Pinpoint the cell where the given text exists, returning its [X, Y] midpoint coordinate. 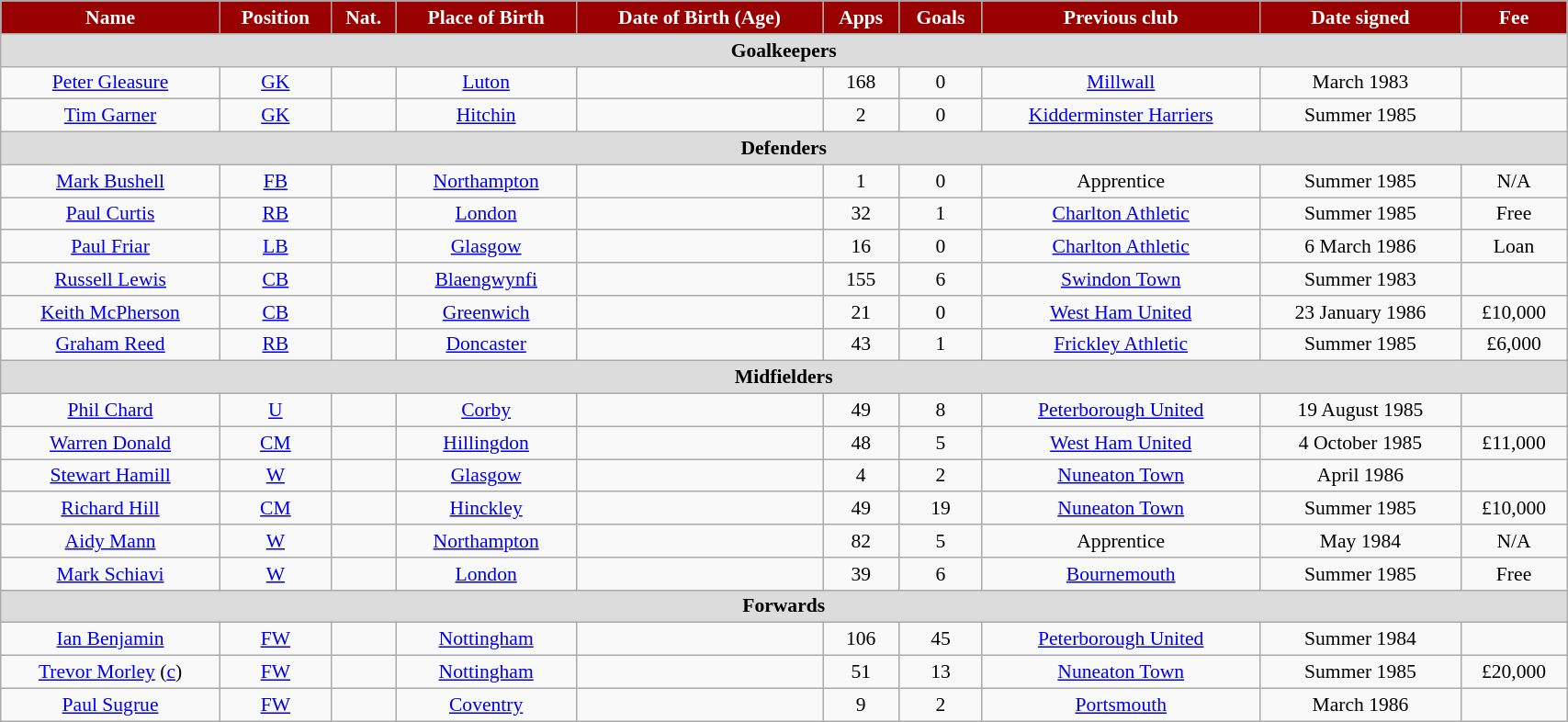
£11,000 [1514, 443]
Forwards [784, 606]
39 [862, 574]
Stewart Hamill [110, 476]
43 [862, 344]
Corby [487, 411]
48 [862, 443]
Goalkeepers [784, 51]
March 1983 [1359, 83]
Phil Chard [110, 411]
Hillingdon [487, 443]
Date signed [1359, 17]
U [276, 411]
Coventry [487, 705]
51 [862, 672]
32 [862, 214]
Warren Donald [110, 443]
Date of Birth (Age) [700, 17]
8 [941, 411]
6 March 1986 [1359, 247]
£20,000 [1514, 672]
Kidderminster Harriers [1121, 116]
Paul Curtis [110, 214]
May 1984 [1359, 541]
82 [862, 541]
Tim Garner [110, 116]
Mark Bushell [110, 181]
Luton [487, 83]
23 January 1986 [1359, 312]
45 [941, 639]
£6,000 [1514, 344]
Hitchin [487, 116]
April 1986 [1359, 476]
Peter Gleasure [110, 83]
Hinckley [487, 509]
Previous club [1121, 17]
Apps [862, 17]
106 [862, 639]
Goals [941, 17]
Paul Sugrue [110, 705]
Summer 1983 [1359, 279]
Blaengwynfi [487, 279]
19 [941, 509]
4 [862, 476]
Millwall [1121, 83]
21 [862, 312]
Paul Friar [110, 247]
Fee [1514, 17]
Nat. [363, 17]
13 [941, 672]
Mark Schiavi [110, 574]
FB [276, 181]
Portsmouth [1121, 705]
Swindon Town [1121, 279]
Keith McPherson [110, 312]
Doncaster [487, 344]
Bournemouth [1121, 574]
19 August 1985 [1359, 411]
Midfielders [784, 378]
168 [862, 83]
March 1986 [1359, 705]
Frickley Athletic [1121, 344]
LB [276, 247]
Trevor Morley (c) [110, 672]
Greenwich [487, 312]
9 [862, 705]
Graham Reed [110, 344]
Russell Lewis [110, 279]
16 [862, 247]
Summer 1984 [1359, 639]
Place of Birth [487, 17]
Name [110, 17]
Position [276, 17]
Ian Benjamin [110, 639]
Loan [1514, 247]
Aidy Mann [110, 541]
155 [862, 279]
Richard Hill [110, 509]
4 October 1985 [1359, 443]
Defenders [784, 149]
